Determine the [X, Y] coordinate at the center of the cell enclosing the given text.  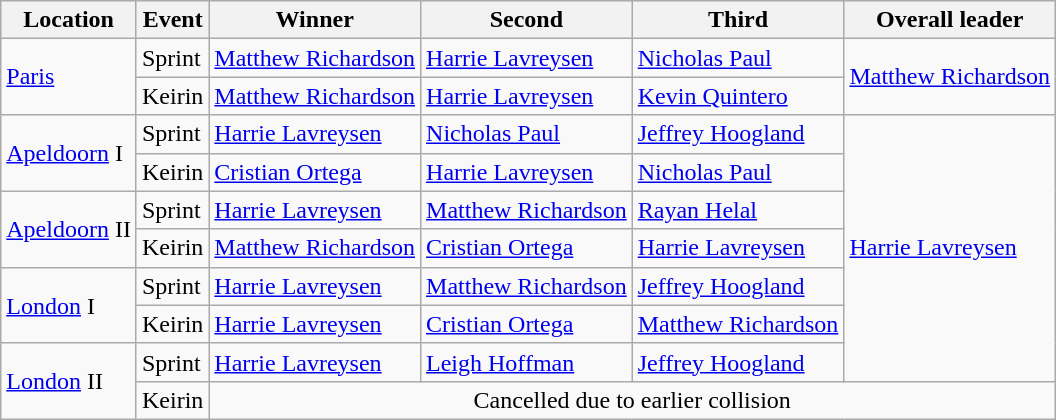
London I [69, 305]
Overall leader [950, 20]
Cancelled due to earlier collision [632, 400]
Paris [69, 77]
London II [69, 381]
Event [172, 20]
Third [738, 20]
Apeldoorn II [69, 229]
Winner [315, 20]
Second [527, 20]
Rayan Helal [738, 210]
Location [69, 20]
Apeldoorn I [69, 153]
Leigh Hoffman [527, 362]
Kevin Quintero [738, 96]
